Return [x, y] of the center of cell containing provided text 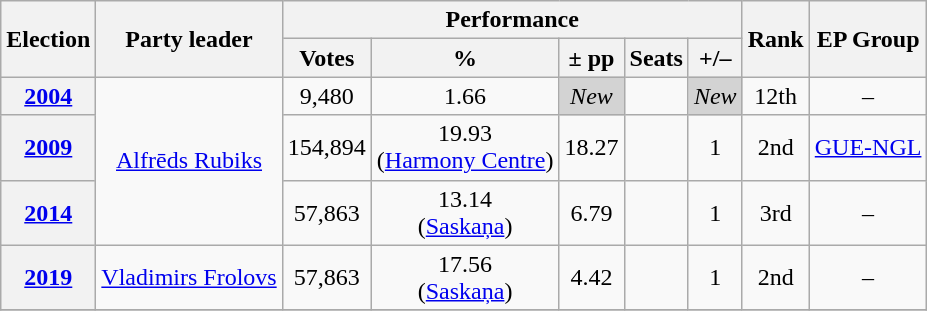
% [465, 58]
Party leader [189, 39]
± pp [592, 58]
Performance [512, 20]
+/– [715, 58]
2009 [48, 148]
Vladimirs Frolovs [189, 278]
6.79 [592, 212]
13.14(Saskaņa) [465, 212]
4.42 [592, 278]
GUE-NGL [868, 148]
Votes [326, 58]
17.56(Saskaņa) [465, 278]
Alfrēds Rubiks [189, 161]
Election [48, 39]
9,480 [326, 96]
12th [776, 96]
154,894 [326, 148]
EP Group [868, 39]
19.93(Harmony Centre) [465, 148]
Rank [776, 39]
1.66 [465, 96]
Seats [656, 58]
18.27 [592, 148]
2014 [48, 212]
2019 [48, 278]
2004 [48, 96]
3rd [776, 212]
